Pinpoint the cell where the given text exists, returning its [X, Y] midpoint coordinate. 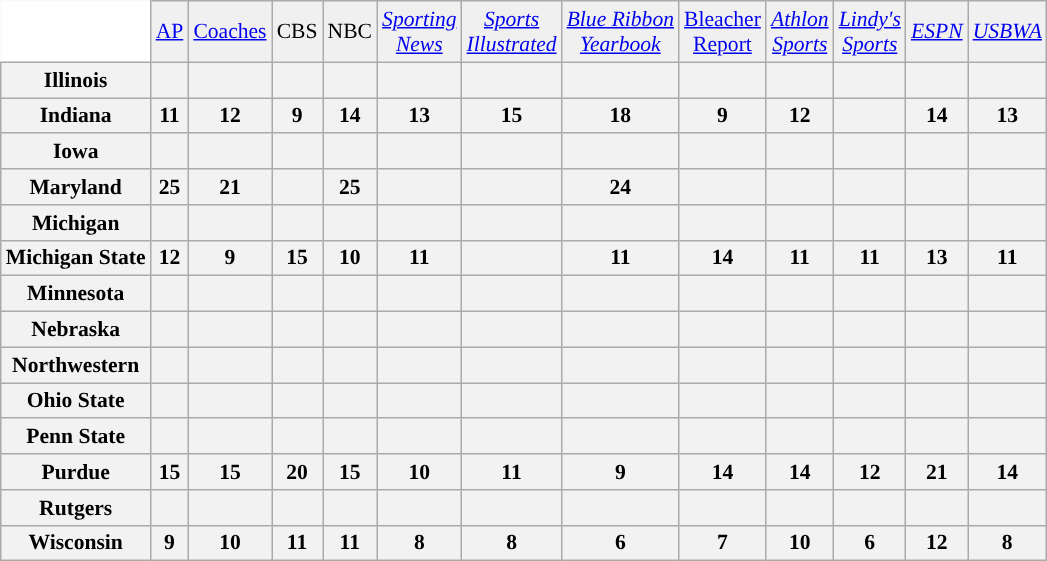
Nebraska [76, 330]
Northwestern [76, 365]
Blue RibbonYearbook [620, 32]
AP [170, 32]
20 [298, 472]
Minnesota [76, 294]
SportingNews [419, 32]
NBC [350, 32]
Indiana [76, 116]
BleacherReport [722, 32]
Maryland [76, 187]
USBWA [1008, 32]
Coaches [230, 32]
ESPN [937, 32]
Rutgers [76, 508]
18 [620, 116]
SportsIllustrated [512, 32]
Purdue [76, 472]
Illinois [76, 80]
AthlonSports [800, 32]
Lindy'sSports [870, 32]
Michigan State [76, 258]
7 [722, 543]
Wisconsin [76, 543]
Iowa [76, 152]
Ohio State [76, 401]
CBS [298, 32]
Penn State [76, 437]
Michigan [76, 223]
24 [620, 187]
